Detect which cell encompasses the target text, then output its [x, y] center coordinate. 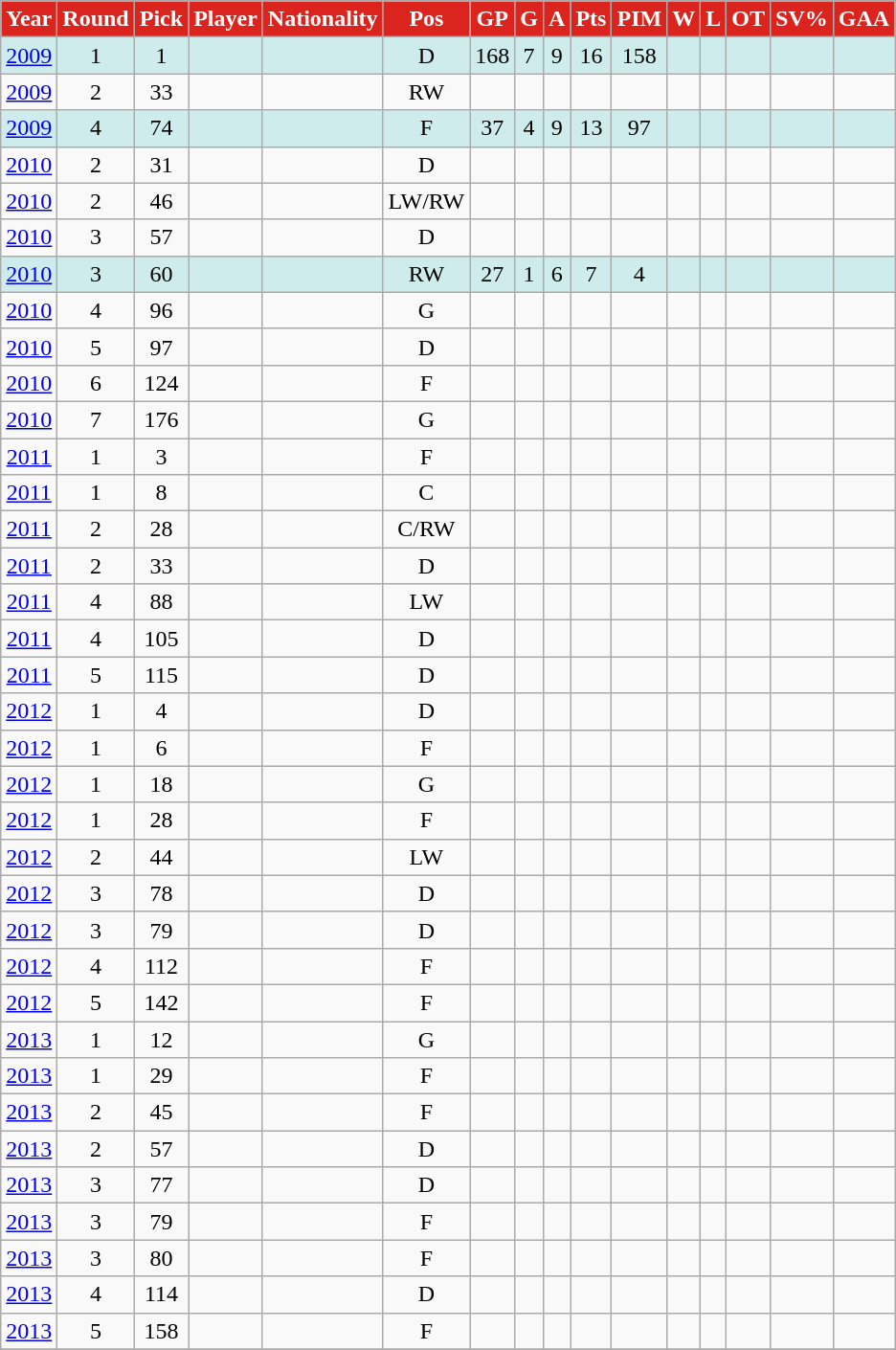
74 [161, 128]
LW/RW [427, 201]
45 [161, 1113]
29 [161, 1076]
168 [492, 56]
124 [161, 383]
37 [492, 128]
W [683, 19]
C [427, 493]
46 [161, 201]
18 [161, 784]
60 [161, 274]
88 [161, 602]
77 [161, 1185]
12 [161, 1039]
114 [161, 1294]
8 [161, 493]
Nationality [323, 19]
A [556, 19]
27 [492, 274]
96 [161, 310]
115 [161, 675]
78 [161, 893]
Pos [427, 19]
PIM [639, 19]
105 [161, 639]
Pick [161, 19]
SV% [802, 19]
L [714, 19]
176 [161, 419]
Player [226, 19]
OT [749, 19]
GP [492, 19]
80 [161, 1258]
Round [96, 19]
Pts [592, 19]
GAA [863, 19]
142 [161, 1002]
112 [161, 966]
44 [161, 857]
C/RW [427, 529]
Year [29, 19]
13 [592, 128]
31 [161, 165]
16 [592, 56]
